Return the (X, Y) coordinate for the center point of the cell that contains the specified text.  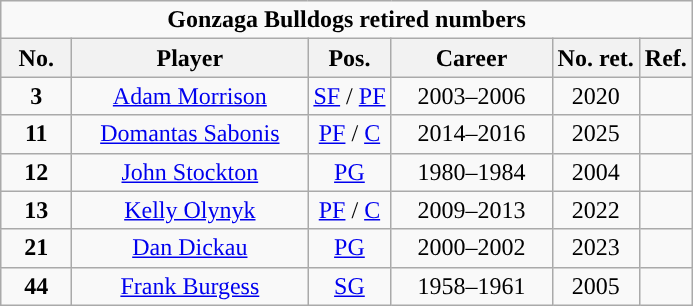
Frank Burgess (190, 286)
1980–1984 (472, 172)
No. (36, 58)
SG (350, 286)
13 (36, 210)
21 (36, 248)
Pos. (350, 58)
1958–1961 (472, 286)
Ref. (666, 58)
2009–2013 (472, 210)
Player (190, 58)
Gonzaga Bulldogs retired numbers (347, 20)
2000–2002 (472, 248)
2023 (596, 248)
2004 (596, 172)
Domantas Sabonis (190, 134)
44 (36, 286)
2003–2006 (472, 96)
SF / PF (350, 96)
Dan Dickau (190, 248)
2005 (596, 286)
2022 (596, 210)
Kelly Olynyk (190, 210)
2014–2016 (472, 134)
12 (36, 172)
2025 (596, 134)
Adam Morrison (190, 96)
11 (36, 134)
2020 (596, 96)
No. ret. (596, 58)
Career (472, 58)
3 (36, 96)
John Stockton (190, 172)
